Search for the cell housing the specified text and yield its [x, y] center coordinate. 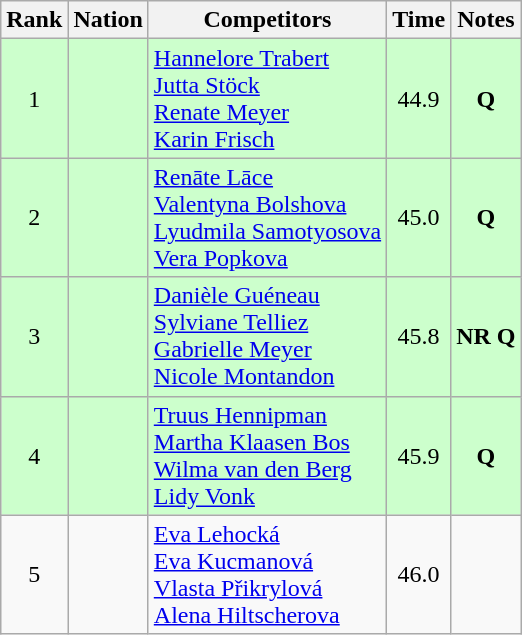
46.0 [419, 574]
44.9 [419, 98]
Renāte LāceValentyna BolshovaLyudmila SamotyosovaVera Popkova [267, 218]
Notes [486, 20]
2 [34, 218]
Danièle GuéneauSylviane TelliezGabrielle MeyerNicole Montandon [267, 336]
45.9 [419, 456]
Competitors [267, 20]
45.8 [419, 336]
Hannelore TrabertJutta StöckRenate MeyerKarin Frisch [267, 98]
Time [419, 20]
Nation [108, 20]
5 [34, 574]
Rank [34, 20]
1 [34, 98]
45.0 [419, 218]
Truus HennipmanMartha Klaasen BosWilma van den BergLidy Vonk [267, 456]
3 [34, 336]
Eva LehockáEva KucmanováVlasta PřikrylováAlena Hiltscherova [267, 574]
NR Q [486, 336]
4 [34, 456]
